Determine the [x, y] coordinate at the center of the cell enclosing the given text.  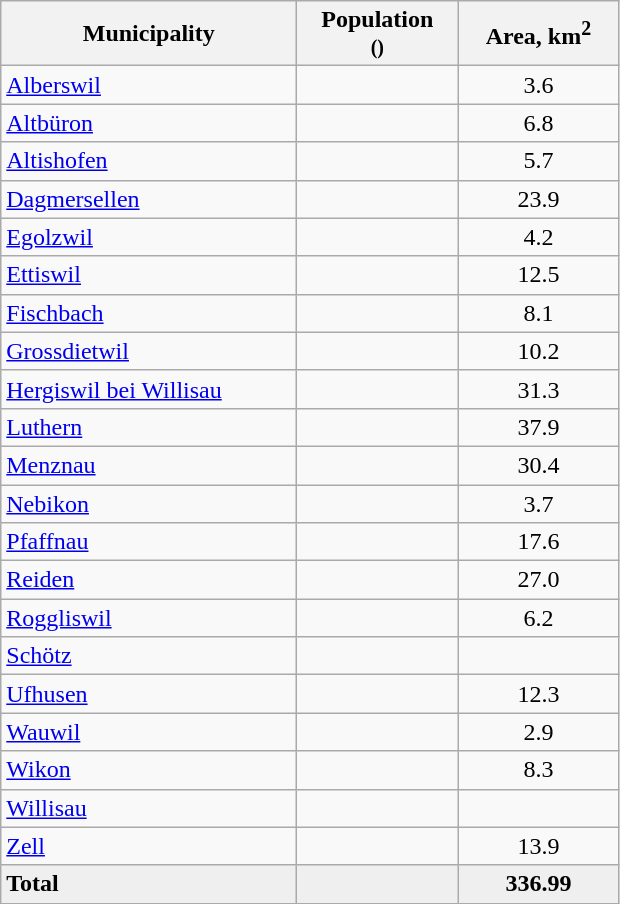
6.8 [538, 123]
336.99 [538, 884]
Hergiswil bei Willisau [149, 389]
31.3 [538, 389]
Menznau [149, 465]
6.2 [538, 618]
3.6 [538, 85]
10.2 [538, 351]
5.7 [538, 161]
4.2 [538, 237]
Luthern [149, 427]
12.3 [538, 694]
Ufhusen [149, 694]
Roggliswil [149, 618]
12.5 [538, 275]
37.9 [538, 427]
Population() [378, 34]
Nebikon [149, 503]
Alberswil [149, 85]
30.4 [538, 465]
Fischbach [149, 313]
Egolzwil [149, 237]
Schötz [149, 656]
8.1 [538, 313]
Zell [149, 846]
8.3 [538, 770]
Ettiswil [149, 275]
Municipality [149, 34]
Area, km2 [538, 34]
Dagmersellen [149, 199]
2.9 [538, 732]
23.9 [538, 199]
Pfaffnau [149, 542]
3.7 [538, 503]
Altishofen [149, 161]
Willisau [149, 808]
27.0 [538, 580]
Altbüron [149, 123]
Grossdietwil [149, 351]
13.9 [538, 846]
Reiden [149, 580]
17.6 [538, 542]
Wikon [149, 770]
Total [149, 884]
Wauwil [149, 732]
